Identify which cell holds the provided text, then report its (x, y) central coordinate. 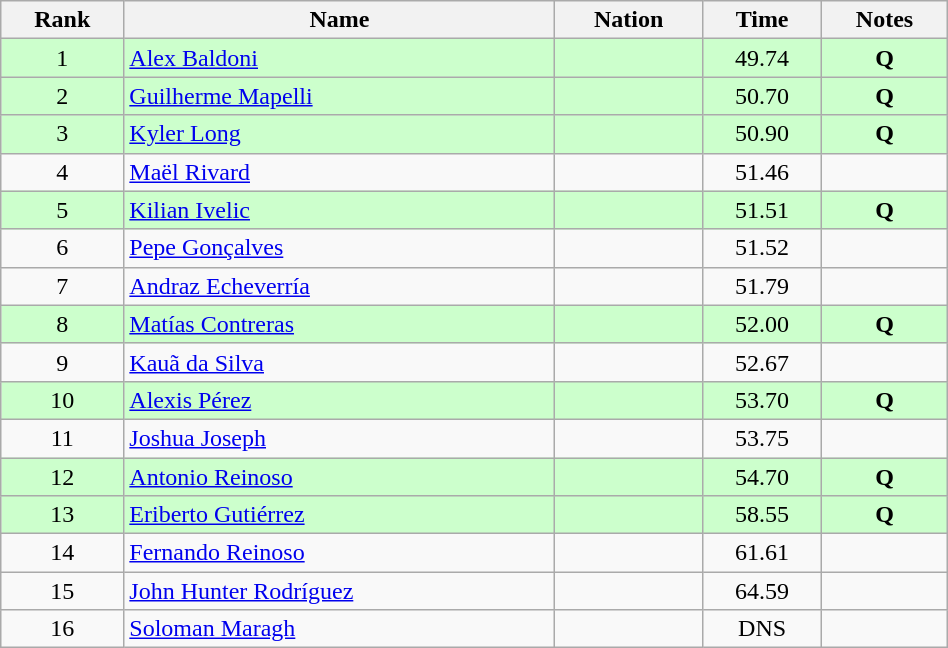
51.46 (762, 172)
Matías Contreras (340, 324)
Kauã da Silva (340, 362)
52.00 (762, 324)
Kilian Ivelic (340, 210)
Eriberto Gutiérrez (340, 515)
Pepe Gonçalves (340, 248)
54.70 (762, 477)
4 (62, 172)
Fernando Reinoso (340, 553)
Time (762, 20)
Notes (884, 20)
Maël Rivard (340, 172)
8 (62, 324)
13 (62, 515)
51.51 (762, 210)
53.75 (762, 438)
51.79 (762, 286)
58.55 (762, 515)
John Hunter Rodríguez (340, 591)
7 (62, 286)
14 (62, 553)
15 (62, 591)
Nation (628, 20)
2 (62, 96)
Andraz Echeverría (340, 286)
Soloman Maragh (340, 629)
Alex Baldoni (340, 58)
Guilherme Mapelli (340, 96)
52.67 (762, 362)
11 (62, 438)
Joshua Joseph (340, 438)
50.70 (762, 96)
64.59 (762, 591)
16 (62, 629)
Rank (62, 20)
5 (62, 210)
12 (62, 477)
Antonio Reinoso (340, 477)
Name (340, 20)
61.61 (762, 553)
50.90 (762, 134)
1 (62, 58)
DNS (762, 629)
3 (62, 134)
Kyler Long (340, 134)
Alexis Pérez (340, 400)
53.70 (762, 400)
49.74 (762, 58)
6 (62, 248)
51.52 (762, 248)
10 (62, 400)
9 (62, 362)
